From the cell containing the given text, extract its center point as (x, y) coordinate. 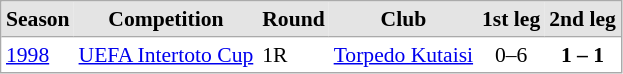
Season (38, 20)
Torpedo Kutaisi (403, 55)
UEFA Intertoto Cup (166, 55)
Competition (166, 20)
2nd leg (583, 20)
1st leg (512, 20)
0–6 (512, 55)
1 – 1 (583, 55)
Club (403, 20)
1R (294, 55)
1998 (38, 55)
Round (294, 20)
